For the text-containing cell, return its midpoint in (x, y) coordinate format. 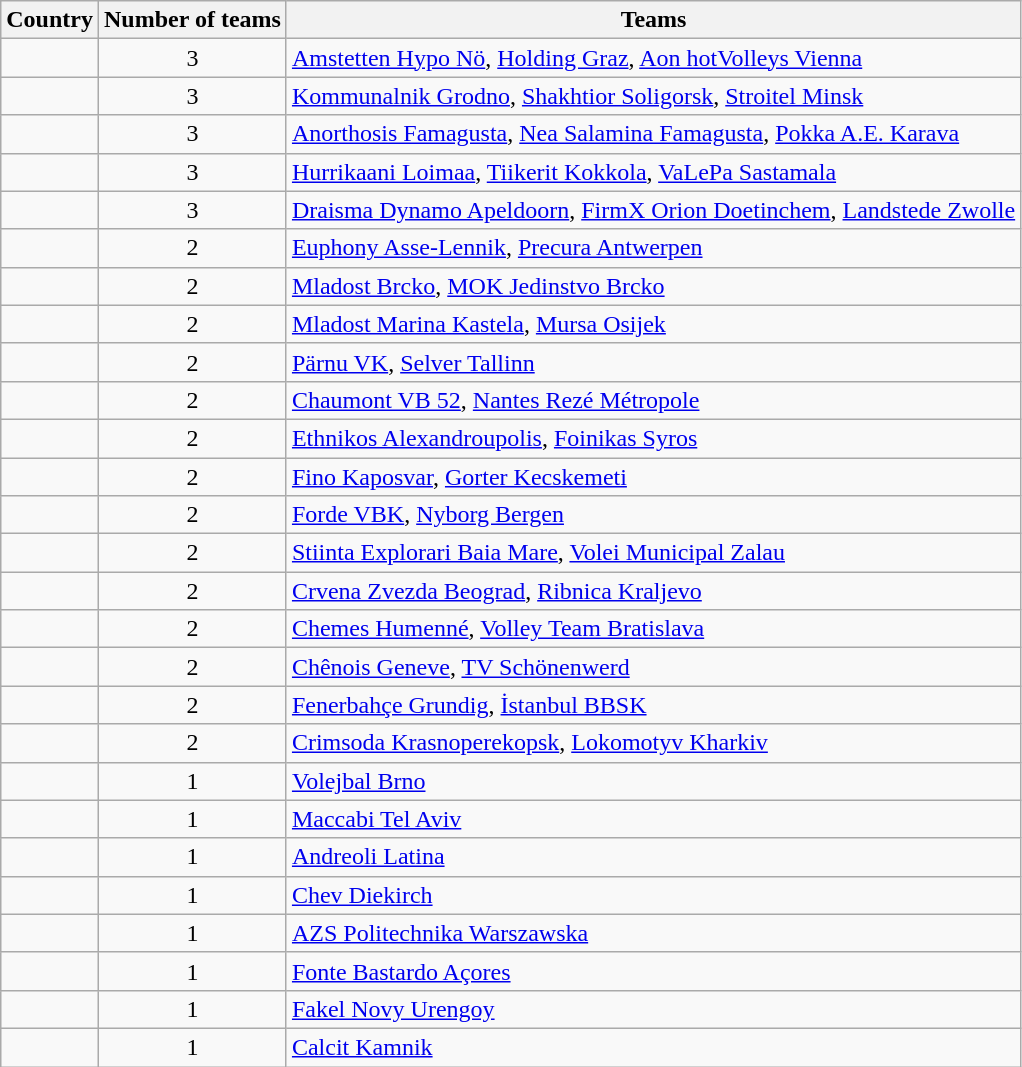
Pärnu VK, Selver Tallinn (653, 362)
Ethnikos Alexandroupolis, Foinikas Syros (653, 438)
Chev Diekirch (653, 895)
Fino Kaposvar, Gorter Kecskemeti (653, 477)
Chênois Geneve, TV Schönenwerd (653, 667)
Draisma Dynamo Apeldoorn, FirmX Orion Doetinchem, Landstede Zwolle (653, 210)
Fenerbahçe Grundig, İstanbul BBSK (653, 705)
Fonte Bastardo Açores (653, 971)
Country (50, 20)
Chemes Humenné, Volley Team Bratislava (653, 629)
Stiinta Explorari Baia Mare, Volei Municipal Zalau (653, 553)
Chaumont VB 52, Nantes Rezé Métropole (653, 400)
Euphony Asse-Lennik, Precura Antwerpen (653, 248)
Number of teams (192, 20)
Fakel Novy Urengoy (653, 1009)
Hurrikaani Loimaa, Tiikerit Kokkola, VaLePa Sastamala (653, 172)
Mladost Brcko, MOK Jedinstvo Brcko (653, 286)
Andreoli Latina (653, 857)
Volejbal Brno (653, 781)
AZS Politechnika Warszawska (653, 933)
Mladost Marina Kastela, Mursa Osijek (653, 324)
Anorthosis Famagusta, Nea Salamina Famagusta, Pokka A.E. Karava (653, 134)
Crvena Zvezda Beograd, Ribnica Kraljevo (653, 591)
Forde VBK, Nyborg Bergen (653, 515)
Calcit Kamnik (653, 1047)
Maccabi Tel Aviv (653, 819)
Kommunalnik Grodno, Shakhtior Soligorsk, Stroitel Minsk (653, 96)
Amstetten Hypo Nö, Holding Graz, Aon hotVolleys Vienna (653, 58)
Crimsoda Krasnoperekopsk, Lokomotyv Kharkiv (653, 743)
Teams (653, 20)
